For the text-containing cell, return its midpoint in (X, Y) coordinate format. 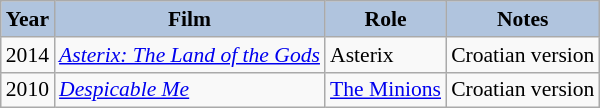
Asterix: The Land of the Gods (190, 55)
Role (386, 19)
Notes (522, 19)
Despicable Me (190, 90)
2010 (28, 90)
Asterix (386, 55)
Film (190, 19)
2014 (28, 55)
The Minions (386, 90)
Year (28, 19)
